For the text-containing cell, return its midpoint in [X, Y] coordinate format. 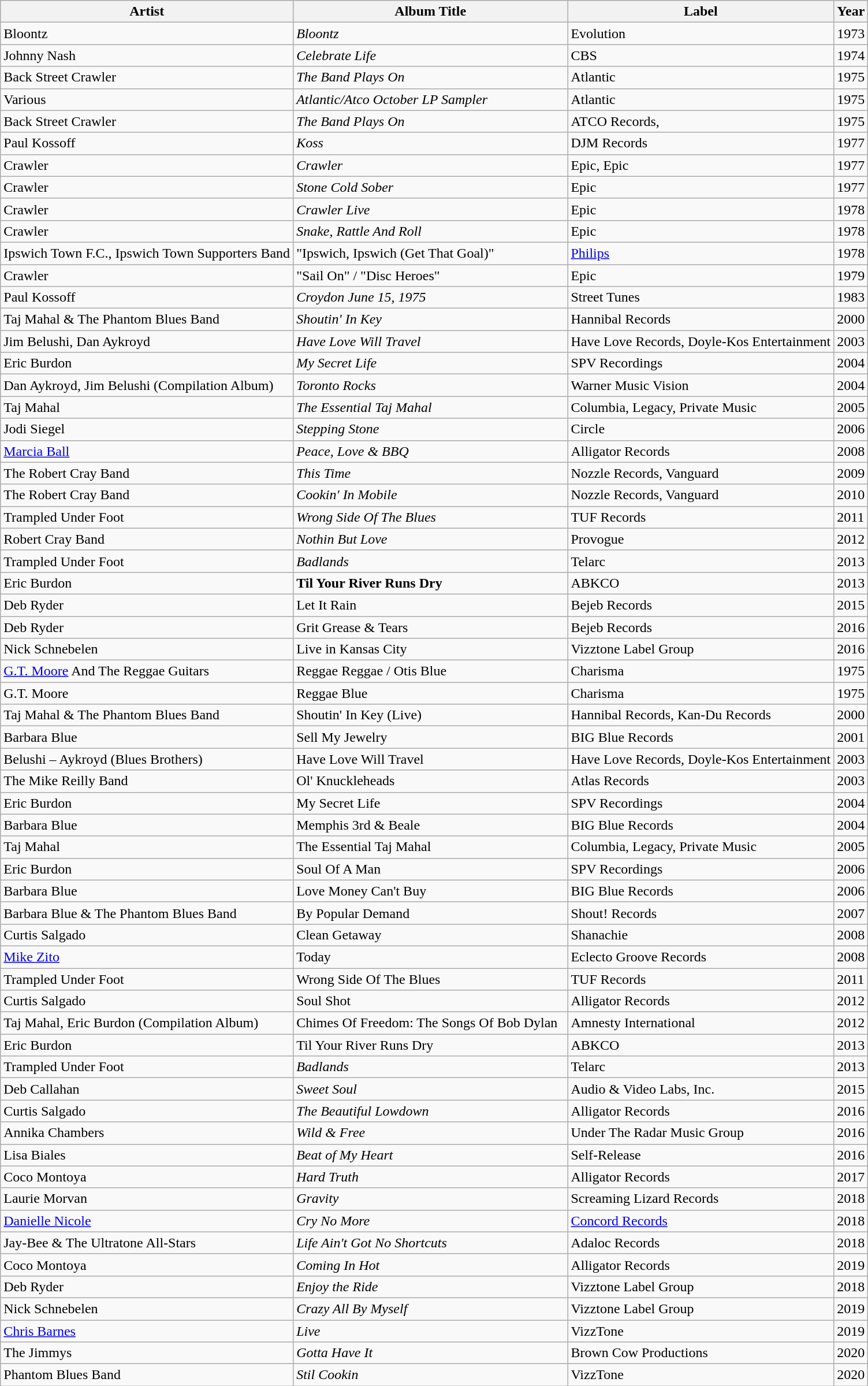
Atlantic/Atco October LP Sampler [431, 99]
Grit Grease & Tears [431, 627]
Hannibal Records [701, 319]
Robert Cray Band [147, 539]
Evolution [701, 34]
CBS [701, 55]
Annika Chambers [147, 1133]
Celebrate Life [431, 55]
Shoutin' In Key [431, 319]
Live [431, 1331]
Provogue [701, 539]
1973 [851, 34]
Peace, Love & BBQ [431, 451]
2010 [851, 495]
Marcia Ball [147, 451]
Beat of My Heart [431, 1155]
Barbara Blue & The Phantom Blues Band [147, 913]
Croydon June 15, 1975 [431, 298]
Chris Barnes [147, 1331]
Dan Aykroyd, Jim Belushi (Compilation Album) [147, 385]
"Sail On" / "Disc Heroes" [431, 276]
Hannibal Records, Kan-Du Records [701, 715]
Sweet Soul [431, 1089]
Crazy All By Myself [431, 1309]
Hard Truth [431, 1177]
Amnesty International [701, 1023]
Ipswich Town F.C., Ipswich Town Supporters Band [147, 253]
Audio & Video Labs, Inc. [701, 1089]
Shanachie [701, 935]
ATCO Records, [701, 121]
Label [701, 12]
Jodi Siegel [147, 429]
2007 [851, 913]
Shout! Records [701, 913]
Koss [431, 143]
Taj Mahal, Eric Burdon (Compilation Album) [147, 1023]
Live in Kansas City [431, 649]
Concord Records [701, 1221]
Lisa Biales [147, 1155]
Circle [701, 429]
Adaloc Records [701, 1243]
Toronto Rocks [431, 385]
Under The Radar Music Group [701, 1133]
1983 [851, 298]
2017 [851, 1177]
The Beautiful Lowdown [431, 1111]
Jay-Bee & The Ultratone All-Stars [147, 1243]
Stil Cookin [431, 1375]
Shoutin' In Key (Live) [431, 715]
Mike Zito [147, 957]
By Popular Demand [431, 913]
Today [431, 957]
Stone Cold Sober [431, 187]
G.T. Moore And The Reggae Guitars [147, 671]
Self-Release [701, 1155]
Reggae Reggae / Otis Blue [431, 671]
Clean Getaway [431, 935]
Album Title [431, 12]
Deb Callahan [147, 1089]
Year [851, 12]
2001 [851, 737]
Life Ain't Got No Shortcuts [431, 1243]
Phantom Blues Band [147, 1375]
DJM Records [701, 143]
Johnny Nash [147, 55]
Screaming Lizard Records [701, 1199]
Atlas Records [701, 781]
"Ipswich, Ipswich (Get That Goal)" [431, 253]
The Jimmys [147, 1353]
1974 [851, 55]
Sell My Jewelry [431, 737]
G.T. Moore [147, 693]
Epic, Epic [701, 165]
Artist [147, 12]
2009 [851, 473]
Ol' Knuckleheads [431, 781]
Soul Shot [431, 1001]
Warner Music Vision [701, 385]
Coming In Hot [431, 1265]
Brown Cow Productions [701, 1353]
Eclecto Groove Records [701, 957]
Gotta Have It [431, 1353]
Stepping Stone [431, 429]
Belushi – Aykroyd (Blues Brothers) [147, 759]
1979 [851, 276]
Soul Of A Man [431, 869]
Wild & Free [431, 1133]
Philips [701, 253]
Street Tunes [701, 298]
Chimes Of Freedom: The Songs Of Bob Dylan [431, 1023]
Laurie Morvan [147, 1199]
Let It Rain [431, 605]
The Mike Reilly Band [147, 781]
This Time [431, 473]
Reggae Blue [431, 693]
Danielle Nicole [147, 1221]
Memphis 3rd & Beale [431, 825]
Cry No More [431, 1221]
Various [147, 99]
Snake, Rattle And Roll [431, 231]
Jim Belushi, Dan Aykroyd [147, 341]
Enjoy the Ride [431, 1287]
Cookin' In Mobile [431, 495]
Gravity [431, 1199]
Love Money Can't Buy [431, 891]
Nothin But Love [431, 539]
Crawler Live [431, 209]
